Output the (X, Y) coordinate of the center of the cell containing the given text.  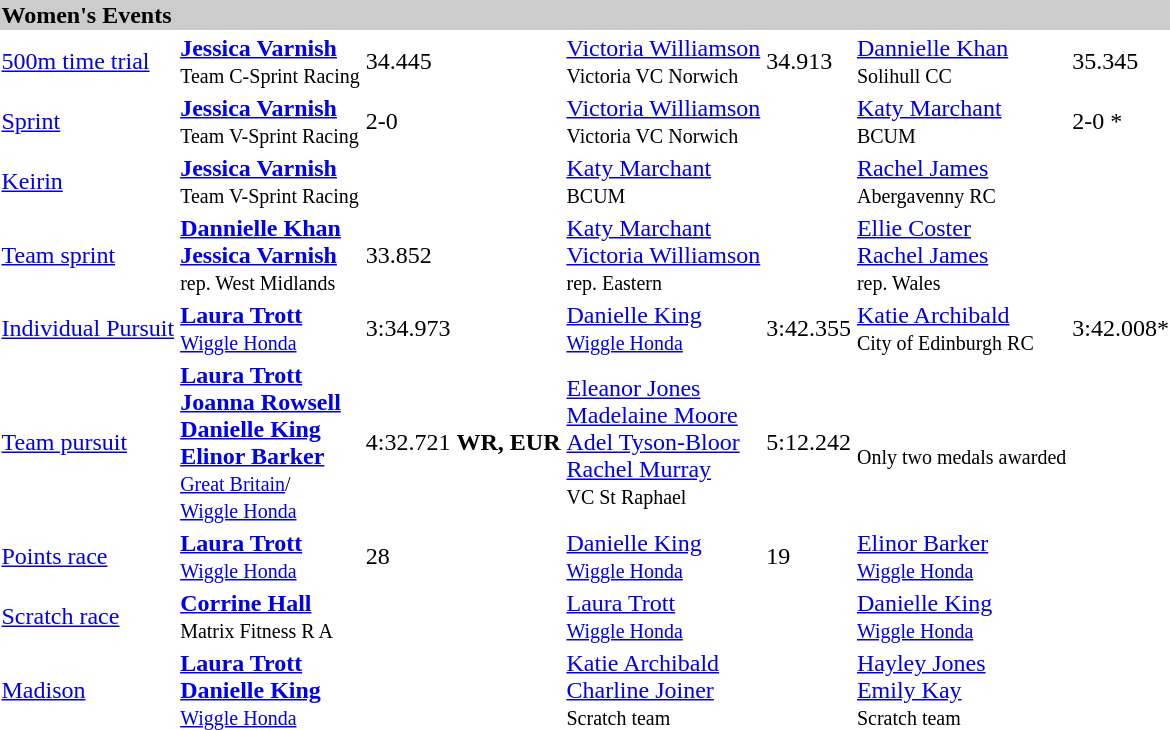
Katy MarchantVictoria Williamsonrep. Eastern (664, 255)
Corrine HallMatrix Fitness R A (270, 616)
Individual Pursuit (88, 328)
5:12.242 (809, 442)
Women's Events (585, 15)
34.445 (463, 62)
33.852 (463, 255)
19 (809, 556)
Laura TrottJoanna RowsellDanielle KingElinor BarkerGreat Britain/Wiggle Honda (270, 442)
Eleanor JonesMadelaine MooreAdel Tyson-BloorRachel MurrayVC St Raphael (664, 442)
Ellie CosterRachel Jamesrep. Wales (961, 255)
Elinor BarkerWiggle Honda (961, 556)
Rachel JamesAbergavenny RC (961, 182)
500m time trial (88, 62)
Points race (88, 556)
28 (463, 556)
4:32.721 WR, EUR (463, 442)
3:34.973 (463, 328)
Scratch race (88, 616)
Team pursuit (88, 442)
Keirin (88, 182)
3:42.355 (809, 328)
Team sprint (88, 255)
Katie ArchibaldCity of Edinburgh RC (961, 328)
Dannielle KhanSolihull CC (961, 62)
Jessica VarnishTeam C-Sprint Racing (270, 62)
2-0 (463, 122)
34.913 (809, 62)
Sprint (88, 122)
Dannielle KhanJessica Varnishrep. West Midlands (270, 255)
Only two medals awarded (961, 442)
